Output the [x, y] coordinate of the center of the cell containing the given text.  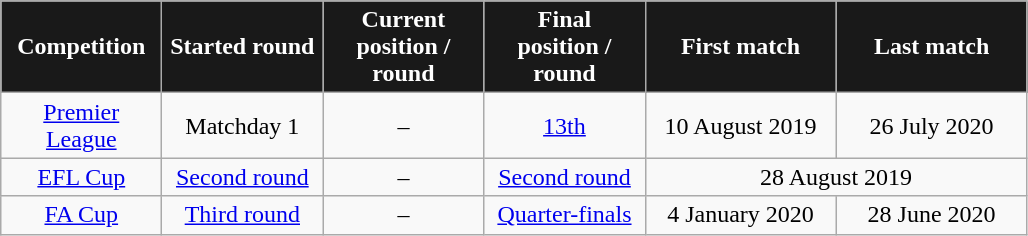
28 June 2020 [932, 215]
Last match [932, 47]
Premier League [82, 126]
Finalposition / round [564, 47]
FA Cup [82, 215]
4 January 2020 [740, 215]
Started round [242, 47]
26 July 2020 [932, 126]
Currentposition / round [404, 47]
Matchday 1 [242, 126]
Competition [82, 47]
Third round [242, 215]
First match [740, 47]
13th [564, 126]
10 August 2019 [740, 126]
EFL Cup [82, 177]
28 August 2019 [836, 177]
Quarter-finals [564, 215]
